Output the [X, Y] coordinate of the center of the cell containing the given text.  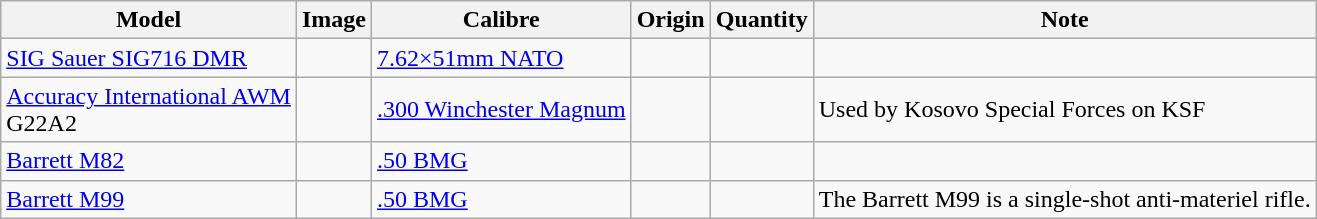
Quantity [762, 20]
Accuracy International AWMG22A2 [149, 110]
Barrett M99 [149, 199]
Model [149, 20]
Used by Kosovo Special Forces on KSF [1064, 110]
Note [1064, 20]
Image [334, 20]
.300 Winchester Magnum [501, 110]
The Barrett M99 is a single-shot anti-materiel rifle. [1064, 199]
SIG Sauer SIG716 DMR [149, 58]
Calibre [501, 20]
Barrett M82 [149, 161]
7.62×51mm NATO [501, 58]
Origin [670, 20]
